From the cell containing the given text, extract its center point as [X, Y] coordinate. 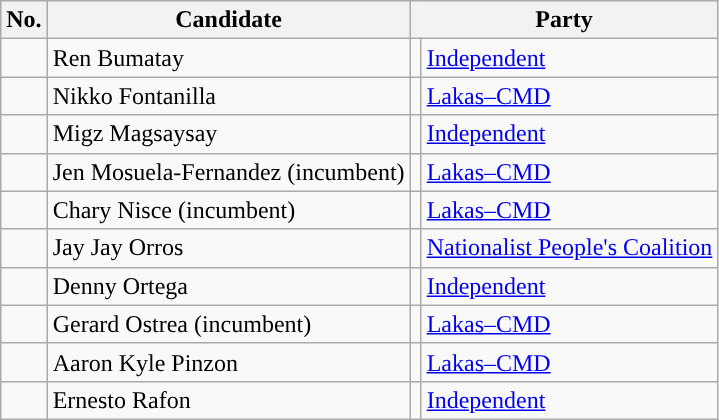
Nationalist People's Coalition [570, 248]
Jay Jay Orros [228, 248]
Party [564, 20]
Jen Mosuela-Fernandez (incumbent) [228, 172]
No. [24, 20]
Chary Nisce (incumbent) [228, 210]
Denny Ortega [228, 286]
Migz Magsaysay [228, 134]
Ren Bumatay [228, 58]
Candidate [228, 20]
Aaron Kyle Pinzon [228, 362]
Nikko Fontanilla [228, 96]
Ernesto Rafon [228, 400]
Gerard Ostrea (incumbent) [228, 324]
